Determine the (X, Y) coordinate at the center of the cell enclosing the given text.  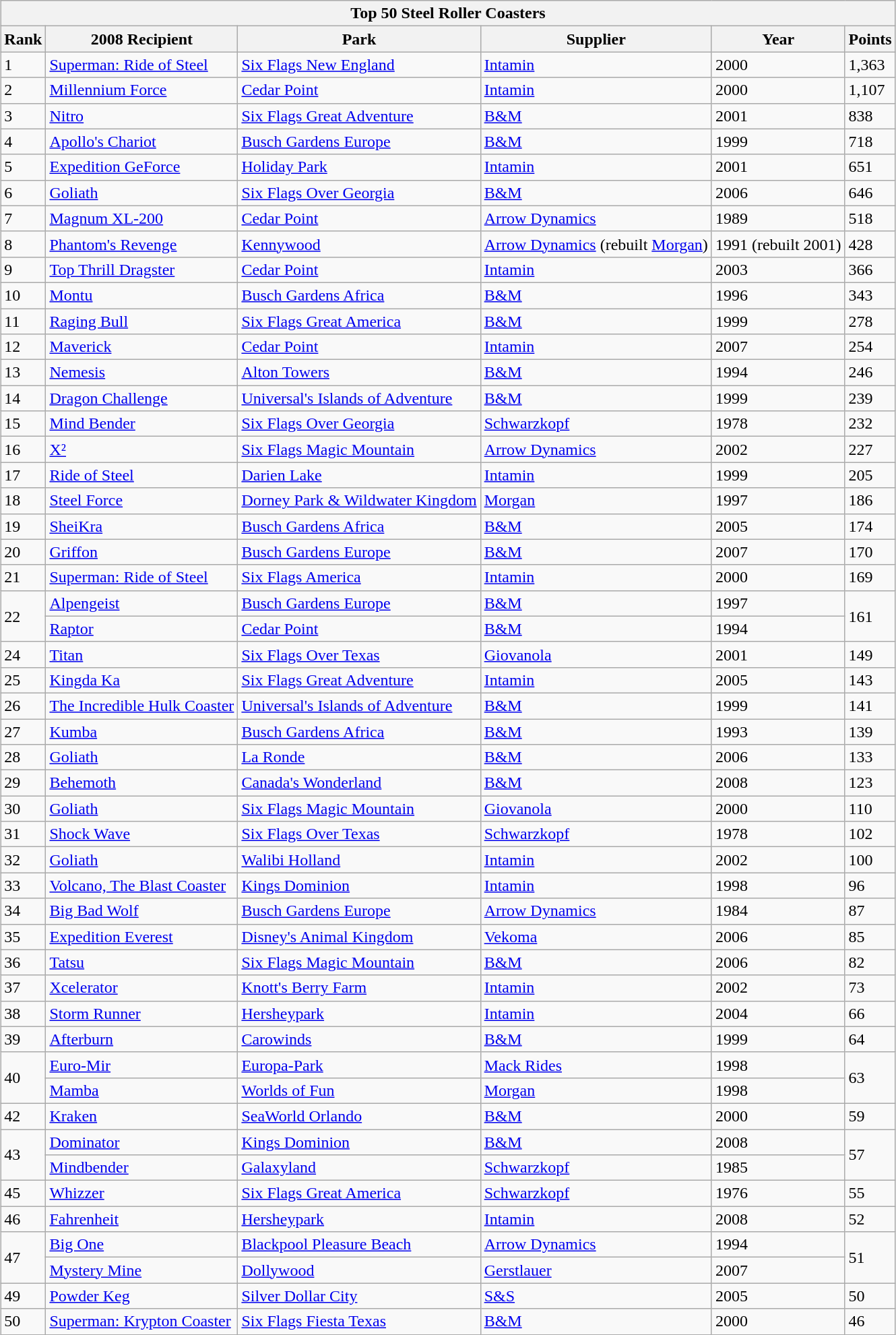
254 (870, 347)
133 (870, 757)
13 (23, 373)
Points (870, 39)
1,363 (870, 65)
227 (870, 449)
Big Bad Wolf (141, 911)
The Incredible Hulk Coaster (141, 706)
Top 50 Steel Roller Coasters (448, 13)
2003 (778, 270)
Rank (23, 39)
Expedition Everest (141, 937)
2008 Recipient (141, 39)
110 (870, 809)
Mack Rides (596, 1065)
232 (870, 424)
SheiKra (141, 526)
La Ronde (359, 757)
38 (23, 1014)
Six Flags America (359, 578)
Dollywood (359, 1270)
123 (870, 783)
149 (870, 654)
16 (23, 449)
4 (23, 142)
246 (870, 373)
25 (23, 680)
35 (23, 937)
SeaWorld Orlando (359, 1116)
52 (870, 1219)
14 (23, 398)
66 (870, 1014)
1,107 (870, 90)
Darien Lake (359, 475)
21 (23, 578)
31 (23, 834)
Griffon (141, 552)
Nitro (141, 116)
24 (23, 654)
Powder Keg (141, 1296)
51 (870, 1258)
30 (23, 809)
205 (870, 475)
X² (141, 449)
8 (23, 244)
27 (23, 731)
37 (23, 988)
646 (870, 193)
39 (23, 1039)
15 (23, 424)
Xcelerator (141, 988)
Magnum XL-200 (141, 218)
Alpengeist (141, 603)
Titan (141, 654)
Canada's Wonderland (359, 783)
Apollo's Chariot (141, 142)
49 (23, 1296)
Supplier (596, 39)
Volcano, The Blast Coaster (141, 886)
3 (23, 116)
Raging Bull (141, 321)
S&S (596, 1296)
Park (359, 39)
Dominator (141, 1142)
651 (870, 167)
1996 (778, 295)
2 (23, 90)
33 (23, 886)
18 (23, 501)
278 (870, 321)
Arrow Dynamics (rebuilt Morgan) (596, 244)
32 (23, 860)
Six Flags New England (359, 65)
518 (870, 218)
Big One (141, 1245)
Disney's Animal Kingdom (359, 937)
838 (870, 116)
Blackpool Pleasure Beach (359, 1245)
Ride of Steel (141, 475)
Galaxyland (359, 1168)
Mind Bender (141, 424)
Steel Force (141, 501)
1 (23, 65)
Walibi Holland (359, 860)
174 (870, 526)
Maverick (141, 347)
1989 (778, 218)
6 (23, 193)
12 (23, 347)
161 (870, 616)
718 (870, 142)
Silver Dollar City (359, 1296)
Knott's Berry Farm (359, 988)
26 (23, 706)
Millennium Force (141, 90)
Tatsu (141, 962)
Year (778, 39)
Mystery Mine (141, 1270)
34 (23, 911)
10 (23, 295)
Expedition GeForce (141, 167)
57 (870, 1155)
43 (23, 1155)
Mindbender (141, 1168)
1984 (778, 911)
Worlds of Fun (359, 1090)
Storm Runner (141, 1014)
Kennywood (359, 244)
55 (870, 1193)
Fahrenheit (141, 1219)
2004 (778, 1014)
40 (23, 1078)
Whizzer (141, 1193)
343 (870, 295)
Afterburn (141, 1039)
Montu (141, 295)
45 (23, 1193)
Holiday Park (359, 167)
22 (23, 616)
11 (23, 321)
Alton Towers (359, 373)
7 (23, 218)
Vekoma (596, 937)
141 (870, 706)
Kraken (141, 1116)
Kumba (141, 731)
170 (870, 552)
Kingda Ka (141, 680)
1993 (778, 731)
17 (23, 475)
Mamba (141, 1090)
64 (870, 1039)
9 (23, 270)
139 (870, 731)
Nemesis (141, 373)
20 (23, 552)
1976 (778, 1193)
Gerstlauer (596, 1270)
1991 (rebuilt 2001) (778, 244)
186 (870, 501)
Behemoth (141, 783)
85 (870, 937)
28 (23, 757)
5 (23, 167)
Europa-Park (359, 1065)
73 (870, 988)
36 (23, 962)
Euro-Mir (141, 1065)
169 (870, 578)
63 (870, 1078)
19 (23, 526)
100 (870, 860)
42 (23, 1116)
143 (870, 680)
Dragon Challenge (141, 398)
87 (870, 911)
Six Flags Fiesta Texas (359, 1322)
428 (870, 244)
29 (23, 783)
Superman: Krypton Coaster (141, 1322)
102 (870, 834)
239 (870, 398)
47 (23, 1258)
Top Thrill Dragster (141, 270)
96 (870, 886)
366 (870, 270)
Shock Wave (141, 834)
Phantom's Revenge (141, 244)
Raptor (141, 629)
1985 (778, 1168)
Dorney Park & Wildwater Kingdom (359, 501)
82 (870, 962)
Carowinds (359, 1039)
59 (870, 1116)
